Detect which cell encompasses the target text, then output its [X, Y] center coordinate. 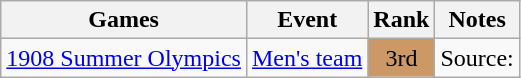
Notes [477, 20]
Games [124, 20]
Men's team [306, 58]
3rd [402, 58]
Event [306, 20]
1908 Summer Olympics [124, 58]
Rank [402, 20]
Source: [477, 58]
